Provide the (x, y) coordinate of the cell's center where the given text is located.  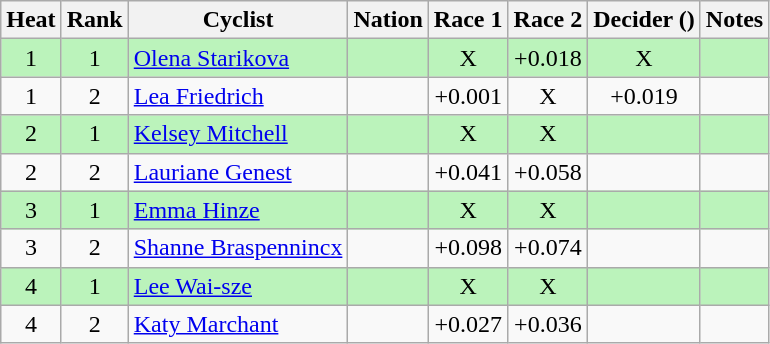
+0.058 (548, 172)
Lea Friedrich (238, 96)
Heat (31, 20)
+0.036 (548, 324)
Nation (388, 20)
+0.041 (468, 172)
+0.027 (468, 324)
+0.074 (548, 248)
Notes (734, 20)
+0.019 (644, 96)
Race 2 (548, 20)
Race 1 (468, 20)
Shanne Braspennincx (238, 248)
Katy Marchant (238, 324)
Rank (94, 20)
Decider () (644, 20)
Cyclist (238, 20)
+0.098 (468, 248)
+0.018 (548, 58)
+0.001 (468, 96)
Lauriane Genest (238, 172)
Lee Wai-sze (238, 286)
Olena Starikova (238, 58)
Emma Hinze (238, 210)
Kelsey Mitchell (238, 134)
